Identify which cell holds the provided text, then report its (X, Y) central coordinate. 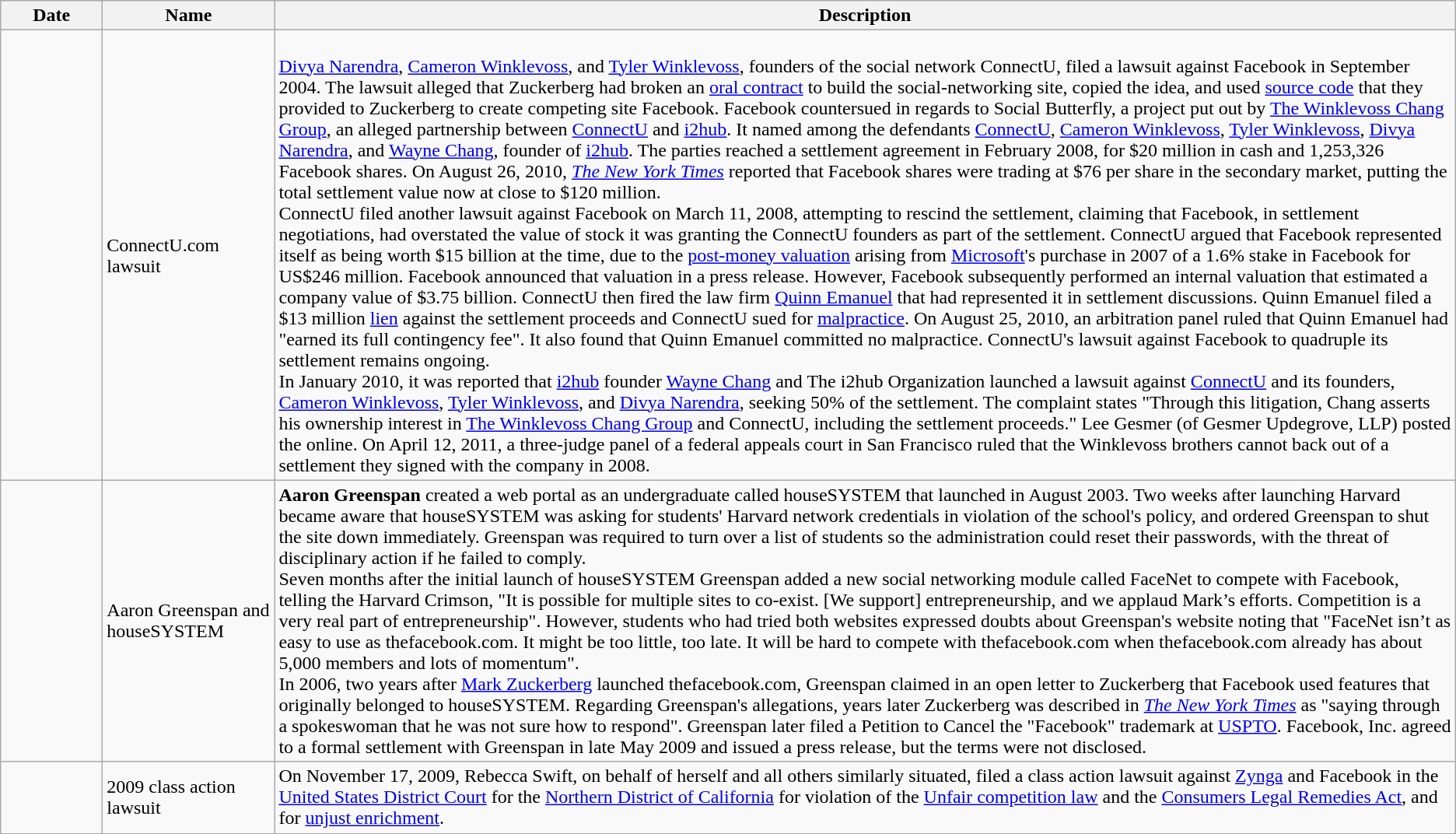
Description (865, 16)
Name (188, 16)
Date (51, 16)
2009 class action lawsuit (188, 797)
Aaron Greenspan and houseSYSTEM (188, 621)
ConnectU.com lawsuit (188, 255)
